Output the [X, Y] coordinate of the center of the cell containing the given text.  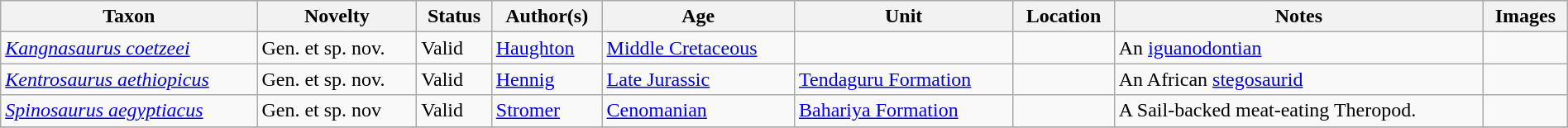
Stromer [547, 111]
Novelty [337, 17]
A Sail-backed meat-eating Theropod. [1298, 111]
Age [698, 17]
Images [1526, 17]
Kentrosaurus aethiopicus [129, 79]
Haughton [547, 48]
Tendaguru Formation [904, 79]
Status [454, 17]
Middle Cretaceous [698, 48]
Taxon [129, 17]
Notes [1298, 17]
Unit [904, 17]
Author(s) [547, 17]
Late Jurassic [698, 79]
Spinosaurus aegyptiacus [129, 111]
An iguanodontian [1298, 48]
Kangnasaurus coetzeei [129, 48]
Hennig [547, 79]
Bahariya Formation [904, 111]
Gen. et sp. nov [337, 111]
An African stegosaurid [1298, 79]
Cenomanian [698, 111]
Location [1064, 17]
